Locate the cell with the specified text and output its (x, y) center coordinate. 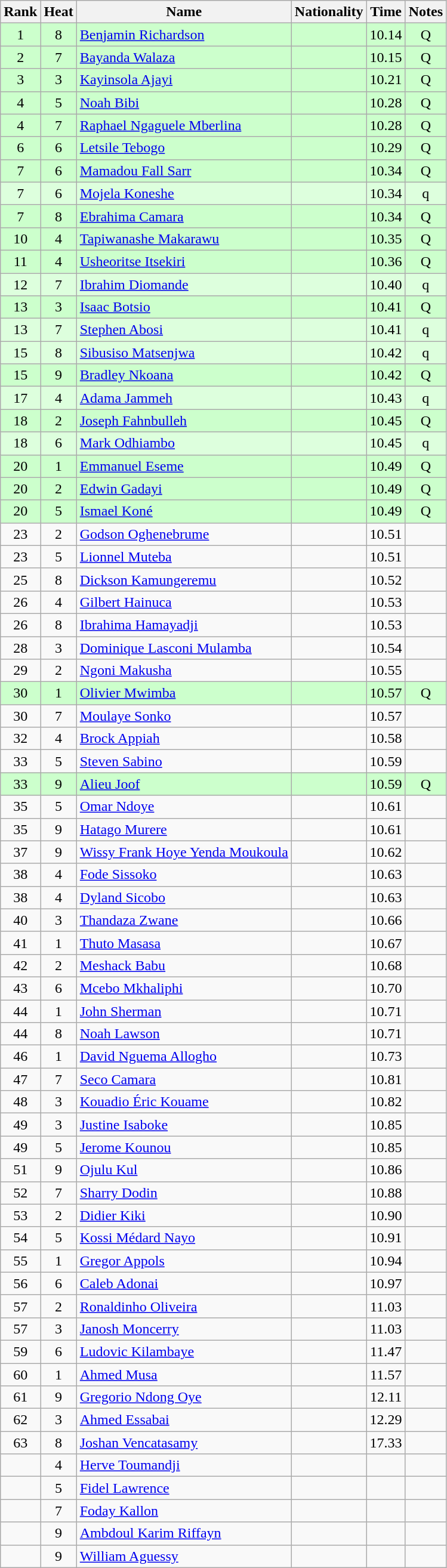
Seco Camara (184, 1079)
Ebrahima Camara (184, 216)
Caleb Adonai (184, 1283)
David Nguema Allogho (184, 1057)
54 (20, 1238)
63 (20, 1443)
10.43 (386, 398)
Omar Ndoye (184, 807)
Name (184, 12)
Lionnel Muteba (184, 557)
52 (20, 1193)
Godson Oghenebrume (184, 534)
Sibusiso Matsenjwa (184, 353)
Gregor Appols (184, 1261)
10 (20, 239)
17.33 (386, 1443)
Moulaye Sonko (184, 716)
55 (20, 1261)
41 (20, 943)
Noah Bibi (184, 103)
56 (20, 1283)
62 (20, 1420)
Jerome Kounou (184, 1147)
Edwin Gadayi (184, 489)
Joshan Vencatasamy (184, 1443)
Herve Toumandji (184, 1465)
10.54 (386, 647)
Mcebo Mkhaliphi (184, 988)
Ojulu Kul (184, 1170)
12.11 (386, 1397)
10.14 (386, 35)
Mark Odhiambo (184, 443)
Ngoni Makusha (184, 671)
10.73 (386, 1057)
Ismael Koné (184, 511)
11.47 (386, 1351)
Bayanda Walaza (184, 57)
25 (20, 579)
Noah Lawson (184, 1034)
Bradley Nkoana (184, 375)
Joseph Fahnbulleh (184, 421)
47 (20, 1079)
10.62 (386, 852)
Thuto Masasa (184, 943)
William Aguessy (184, 1556)
10.86 (386, 1170)
46 (20, 1057)
Brock Appiah (184, 739)
Kossi Médard Nayo (184, 1238)
11.57 (386, 1374)
Tapiwanashe Makarawu (184, 239)
32 (20, 739)
Rank (20, 12)
Justine Isaboke (184, 1125)
Adama Jammeh (184, 398)
12.29 (386, 1420)
Letsile Tebogo (184, 148)
60 (20, 1374)
10.40 (386, 285)
10.94 (386, 1261)
10.70 (386, 988)
Gilbert Hainuca (184, 602)
10.90 (386, 1215)
10.52 (386, 579)
Alieu Joof (184, 784)
Ronaldinho Oliveira (184, 1306)
53 (20, 1215)
Steven Sabino (184, 761)
51 (20, 1170)
Ahmed Musa (184, 1374)
10.36 (386, 261)
10.88 (386, 1193)
59 (20, 1351)
10.66 (386, 920)
Ahmed Essabai (184, 1420)
11 (20, 261)
Notes (426, 12)
10.15 (386, 57)
10.58 (386, 739)
Usheoritse Itsekiri (184, 261)
Emmanuel Eseme (184, 466)
43 (20, 988)
Heat (58, 12)
12 (20, 285)
10.97 (386, 1283)
10.81 (386, 1079)
Gregorio Ndong Oye (184, 1397)
Fidel Lawrence (184, 1488)
17 (20, 398)
Wissy Frank Hoye Yenda Moukoula (184, 852)
Dominique Lasconi Mulamba (184, 647)
Fode Sissoko (184, 875)
10.91 (386, 1238)
10.68 (386, 965)
Mojela Koneshe (184, 193)
Kouadio Éric Kouame (184, 1102)
29 (20, 671)
10.35 (386, 239)
Janosh Moncerry (184, 1329)
Nationality (329, 12)
Kayinsola Ajayi (184, 80)
Ludovic Kilambaye (184, 1351)
Mamadou Fall Sarr (184, 171)
10.82 (386, 1102)
48 (20, 1102)
10.21 (386, 80)
61 (20, 1397)
Dyland Sicobo (184, 897)
Didier Kiki (184, 1215)
Ibrahim Diomande (184, 285)
10.29 (386, 148)
Meshack Babu (184, 965)
Hatago Murere (184, 829)
10.67 (386, 943)
Ibrahima Hamayadji (184, 625)
Olivier Mwimba (184, 693)
Time (386, 12)
Stephen Abosi (184, 330)
37 (20, 852)
28 (20, 647)
Benjamin Richardson (184, 35)
Isaac Botsio (184, 307)
10.55 (386, 671)
Ambdoul Karim Riffayn (184, 1533)
42 (20, 965)
Thandaza Zwane (184, 920)
John Sherman (184, 1011)
Sharry Dodin (184, 1193)
40 (20, 920)
Raphael Ngaguele Mberlina (184, 125)
Foday Kallon (184, 1511)
Dickson Kamungeremu (184, 579)
